Scan for the cell matching the given text and deliver its (x, y) coordinate at center. 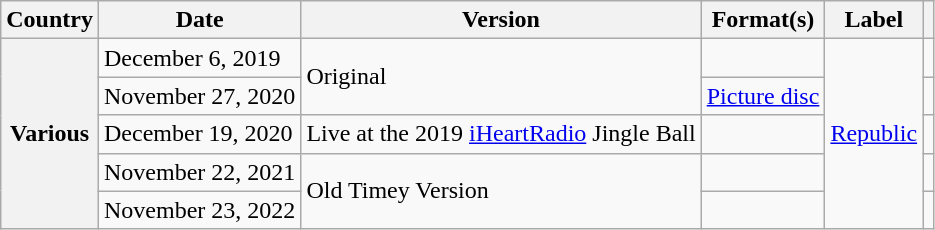
Version (501, 20)
Date (199, 20)
Original (501, 77)
November 22, 2021 (199, 172)
Format(s) (763, 20)
November 23, 2022 (199, 210)
Old Timey Version (501, 191)
Live at the 2019 iHeartRadio Jingle Ball (501, 134)
Various (50, 134)
Country (50, 20)
Picture disc (763, 96)
Republic (874, 134)
December 6, 2019 (199, 58)
November 27, 2020 (199, 96)
Label (874, 20)
December 19, 2020 (199, 134)
